Provide the [x, y] coordinate of the cell's center where the given text is located.  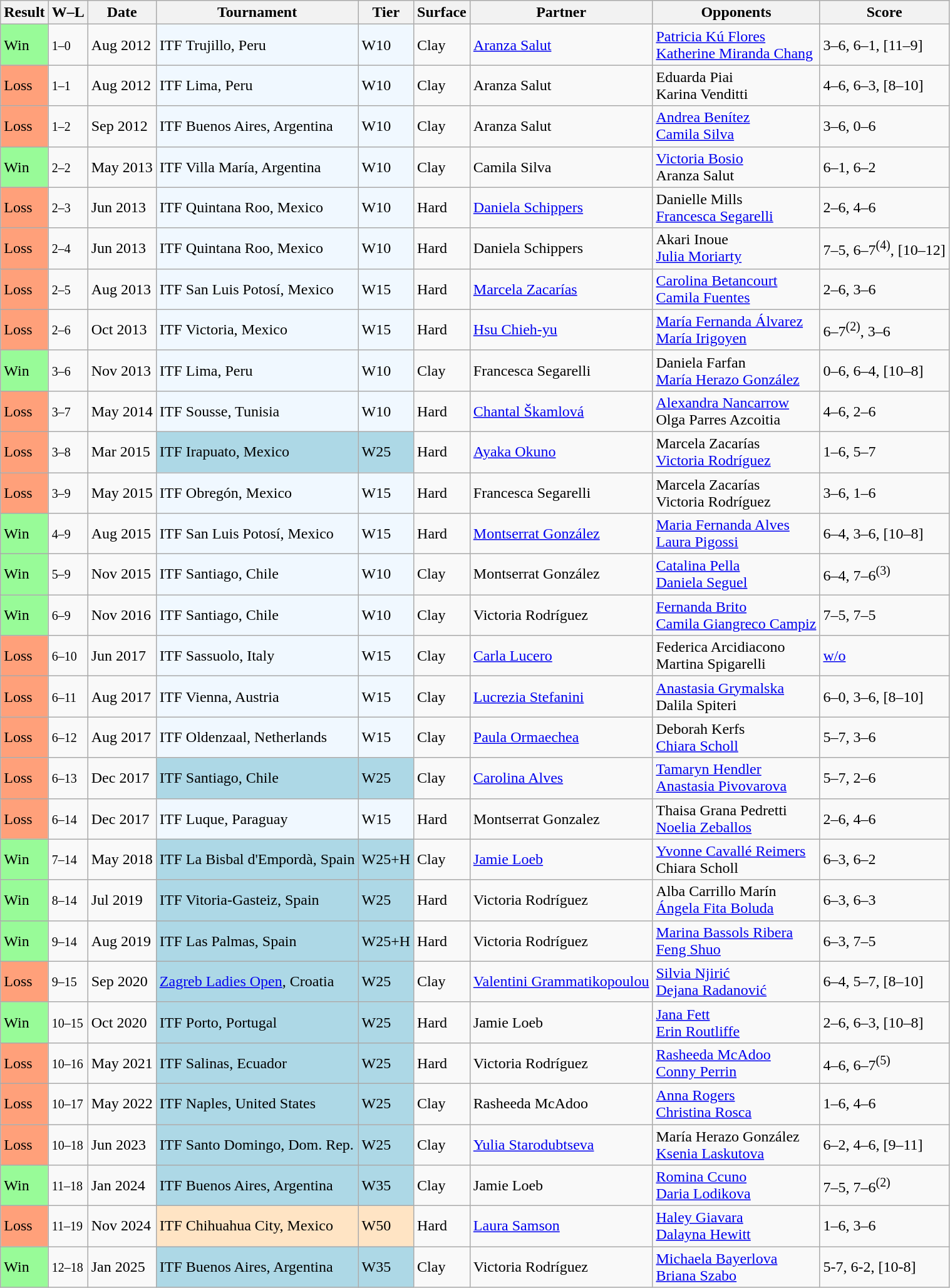
3–8 [68, 452]
10–18 [68, 1145]
1–2 [68, 126]
3–7 [68, 411]
Rasheeda McAdoo Conny Perrin [736, 1063]
11–19 [68, 1226]
Nov 2024 [121, 1226]
Alba Carrillo Marín Ángela Fita Boluda [736, 900]
6–2, 4–6, [9–11] [884, 1145]
5–7, 3–6 [884, 738]
Maria Fernanda Alves Laura Pigossi [736, 533]
Opponents [736, 13]
Andrea Benítez Camila Silva [736, 126]
6–9 [68, 615]
7–5, 7–5 [884, 615]
7–5, 6–7(4), [10–12] [884, 248]
ITF Obregón, Mexico [257, 492]
María Herazo González Ksenia Laskutova [736, 1145]
Thaisa Grana Pedretti Noelia Zeballos [736, 819]
May 2014 [121, 411]
Nov 2016 [121, 615]
4–6, 6–3, [8–10] [884, 85]
Silvia Njirić Dejana Radanović [736, 982]
Aug 2013 [121, 289]
Partner [561, 13]
Yvonne Cavallé Reimers Chiara Scholl [736, 859]
Haley Giavara Dalayna Hewitt [736, 1226]
Valentini Grammatikopoulou [561, 982]
6–7(2), 3–6 [884, 329]
2–2 [68, 167]
Zagreb Ladies Open, Croatia [257, 982]
Carolina Alves [561, 778]
María Fernanda Álvarez María Irigoyen [736, 329]
1–6, 4–6 [884, 1103]
Fernanda Brito Camila Giangreco Campiz [736, 615]
10–16 [68, 1063]
5-7, 6-2, [10-8] [884, 1267]
Yulia Starodubtseva [561, 1145]
Rasheeda McAdoo [561, 1103]
6–3, 7–5 [884, 940]
Ayaka Okuno [561, 452]
ITF Luque, Paraguay [257, 819]
Romina Ccuno Daria Lodikova [736, 1186]
ITF Irapuato, Mexico [257, 452]
8–14 [68, 900]
Danielle Mills Francesca Segarelli [736, 208]
6–4, 7–6(3) [884, 575]
Tier [386, 13]
Oct 2013 [121, 329]
0–6, 6–4, [10–8] [884, 371]
4–9 [68, 533]
Chantal Škamlová [561, 411]
9–15 [68, 982]
11–18 [68, 1186]
May 2015 [121, 492]
6–14 [68, 819]
4–6, 6–7(5) [884, 1063]
6–4, 5–7, [8–10] [884, 982]
ITF Victoria, Mexico [257, 329]
6–3, 6–2 [884, 859]
Date [121, 13]
Aug 2019 [121, 940]
6–3, 6–3 [884, 900]
Hsu Chieh-yu [561, 329]
ITF Las Palmas, Spain [257, 940]
2–4 [68, 248]
ITF Vitoria-Gasteiz, Spain [257, 900]
Victoria Bosio Aranza Salut [736, 167]
3–6, 0–6 [884, 126]
ITF Villa María, Argentina [257, 167]
2–6, 3–6 [884, 289]
5–7, 2–6 [884, 778]
Jul 2019 [121, 900]
Paula Ormaechea [561, 738]
ITF Santo Domingo, Dom. Rep. [257, 1145]
ITF Salinas, Ecuador [257, 1063]
Nov 2015 [121, 575]
Camila Silva [561, 167]
ITF Naples, United States [257, 1103]
May 2021 [121, 1063]
Jun 2017 [121, 656]
Patricia Kú Flores Katherine Miranda Chang [736, 45]
May 2018 [121, 859]
6–13 [68, 778]
12–18 [68, 1267]
1–0 [68, 45]
Jun 2023 [121, 1145]
Tournament [257, 13]
Score [884, 13]
Result [24, 13]
Michaela Bayerlova Briana Szabo [736, 1267]
Surface [442, 13]
w/o [884, 656]
Carla Lucero [561, 656]
ITF Sousse, Tunisia [257, 411]
Sep 2012 [121, 126]
1–1 [68, 85]
Anna Rogers Christina Rosca [736, 1103]
ITF Oldenzaal, Netherlands [257, 738]
4–6, 2–6 [884, 411]
ITF Trujillo, Peru [257, 45]
Deborah Kerfs Chiara Scholl [736, 738]
Aug 2015 [121, 533]
ITF La Bisbal d'Empordà, Spain [257, 859]
3–9 [68, 492]
7–14 [68, 859]
Alexandra Nancarrow Olga Parres Azcoitia [736, 411]
2–6 [68, 329]
3–6, 6–1, [11–9] [884, 45]
Mar 2015 [121, 452]
Catalina Pella Daniela Seguel [736, 575]
6–4, 3–6, [10–8] [884, 533]
Montserrat Gonzalez [561, 819]
2–6, 6–3, [10–8] [884, 1022]
3–6 [68, 371]
Tamaryn Hendler Anastasia Pivovarova [736, 778]
Akari Inoue Julia Moriarty [736, 248]
W50 [386, 1226]
ITF Porto, Portugal [257, 1022]
9–14 [68, 940]
Oct 2020 [121, 1022]
Laura Samson [561, 1226]
6–10 [68, 656]
6–12 [68, 738]
Daniela Farfan María Herazo González [736, 371]
3–6, 1–6 [884, 492]
Marina Bassols Ribera Feng Shuo [736, 940]
7–5, 7–6(2) [884, 1186]
Eduarda Piai Karina Venditti [736, 85]
2–5 [68, 289]
6–11 [68, 696]
May 2013 [121, 167]
ITF Vienna, Austria [257, 696]
Nov 2013 [121, 371]
Carolina Betancourt Camila Fuentes [736, 289]
Sep 2020 [121, 982]
Jan 2024 [121, 1186]
Jan 2025 [121, 1267]
Marcela Zacarías [561, 289]
2–3 [68, 208]
10–15 [68, 1022]
W–L [68, 13]
6–0, 3–6, [8–10] [884, 696]
Jana Fett Erin Routliffe [736, 1022]
Lucrezia Stefanini [561, 696]
10–17 [68, 1103]
1–6, 5–7 [884, 452]
5–9 [68, 575]
May 2022 [121, 1103]
ITF Sassuolo, Italy [257, 656]
ITF Chihuahua City, Mexico [257, 1226]
Federica Arcidiacono Martina Spigarelli [736, 656]
1–6, 3–6 [884, 1226]
6–1, 6–2 [884, 167]
Anastasia Grymalska Dalila Spiteri [736, 696]
